Scan for the cell matching the given text and deliver its [x, y] coordinate at center. 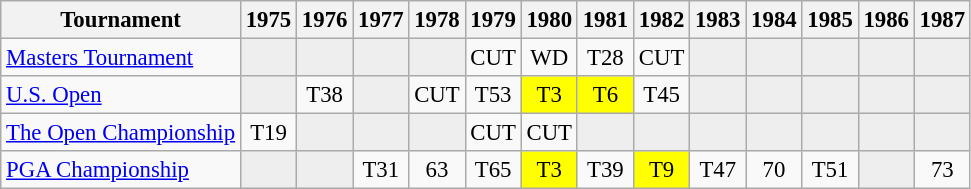
T65 [493, 170]
1978 [437, 20]
T38 [325, 95]
U.S. Open [121, 95]
1975 [268, 20]
1979 [493, 20]
PGA Championship [121, 170]
T53 [493, 95]
1986 [886, 20]
1981 [605, 20]
T31 [381, 170]
T19 [268, 133]
T39 [605, 170]
1985 [830, 20]
1983 [718, 20]
The Open Championship [121, 133]
T9 [661, 170]
1976 [325, 20]
63 [437, 170]
T28 [605, 58]
1987 [942, 20]
T47 [718, 170]
WD [549, 58]
1980 [549, 20]
70 [774, 170]
T6 [605, 95]
Masters Tournament [121, 58]
1984 [774, 20]
1982 [661, 20]
T45 [661, 95]
T51 [830, 170]
73 [942, 170]
1977 [381, 20]
Tournament [121, 20]
